For the text-containing cell, return its midpoint in (x, y) coordinate format. 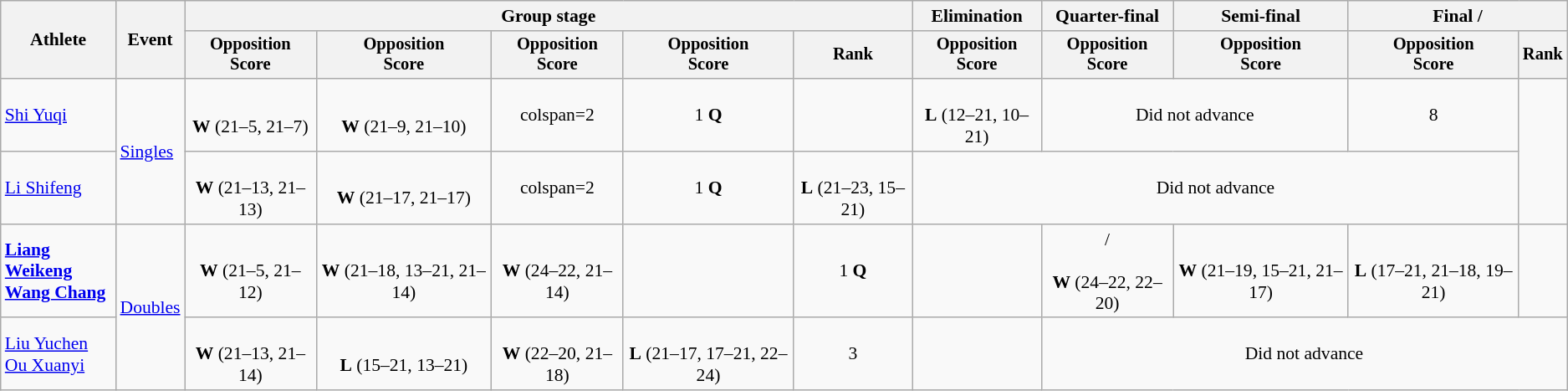
Li Shifeng (59, 188)
Athlete (59, 40)
/W (24–22, 22–20) (1107, 271)
W (21–9, 21–10) (403, 116)
W (24–22, 21–14) (558, 271)
Elimination (977, 16)
Semi-final (1261, 16)
W (21–5, 21–12) (251, 271)
L (21–23, 15–21) (853, 188)
L (21–17, 17–21, 22–24) (708, 355)
Event (150, 40)
W (21–19, 15–21, 21–17) (1261, 271)
8 (1433, 116)
L (17–21, 21–18, 19–21) (1433, 271)
W (21–5, 21–7) (251, 116)
W (22–20, 21–18) (558, 355)
3 (853, 355)
Singles (150, 151)
Doubles (150, 308)
Shi Yuqi (59, 116)
W (21–18, 13–21, 21–14) (403, 271)
W (21–13, 21–14) (251, 355)
Liu YuchenOu Xuanyi (59, 355)
L (15–21, 13–21) (403, 355)
Quarter-final (1107, 16)
W (21–13, 21–13) (251, 188)
Group stage (549, 16)
Final / (1457, 16)
L (12–21, 10–21) (977, 116)
W (21–17, 21–17) (403, 188)
Liang WeikengWang Chang (59, 271)
